Pinpoint the cell where the given text exists, returning its [X, Y] midpoint coordinate. 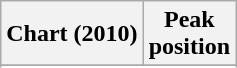
Peakposition [189, 34]
Chart (2010) [72, 34]
